Search for the cell housing the specified text and yield its (x, y) center coordinate. 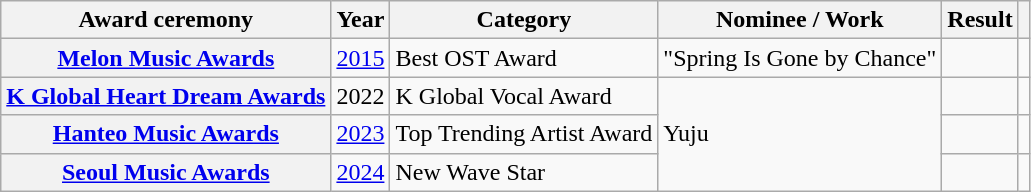
Award ceremony (166, 20)
2024 (360, 172)
Yuju (800, 134)
Best OST Award (524, 58)
2022 (360, 96)
Nominee / Work (800, 20)
Hanteo Music Awards (166, 134)
"Spring Is Gone by Chance" (800, 58)
Top Trending Artist Award (524, 134)
Result (980, 20)
K Global Vocal Award (524, 96)
K Global Heart Dream Awards (166, 96)
2015 (360, 58)
New Wave Star (524, 172)
Melon Music Awards (166, 58)
Seoul Music Awards (166, 172)
Category (524, 20)
2023 (360, 134)
Year (360, 20)
